Capture the cell that displays the provided text and extract its [x, y] central coordinate. 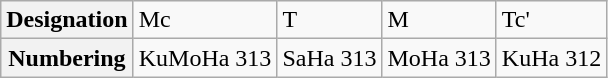
Numbering [67, 58]
KuHa 312 [551, 58]
M [439, 20]
MoHa 313 [439, 58]
T [330, 20]
SaHa 313 [330, 58]
Mc [205, 20]
Tc' [551, 20]
Designation [67, 20]
KuMoHa 313 [205, 58]
